Provide the [X, Y] coordinate of the cell's center where the given text is located.  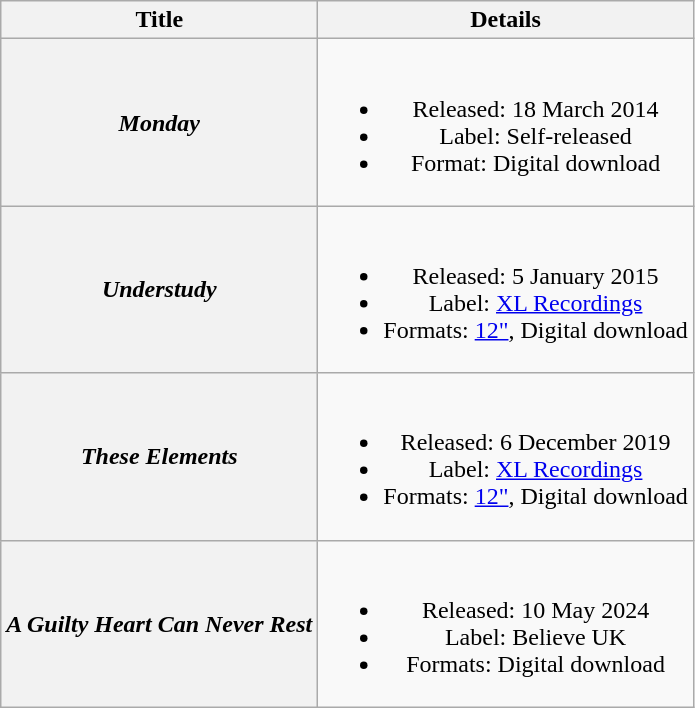
Released: 5 January 2015Label: XL RecordingsFormats: 12", Digital download [506, 290]
Released: 6 December 2019Label: XL RecordingsFormats: 12", Digital download [506, 456]
Released: 18 March 2014Label: Self-releasedFormat: Digital download [506, 122]
Details [506, 20]
These Elements [160, 456]
Understudy [160, 290]
A Guilty Heart Can Never Rest [160, 624]
Title [160, 20]
Monday [160, 122]
Released: 10 May 2024Label: Believe UKFormats: Digital download [506, 624]
